Scan for the cell matching the given text and deliver its [X, Y] coordinate at center. 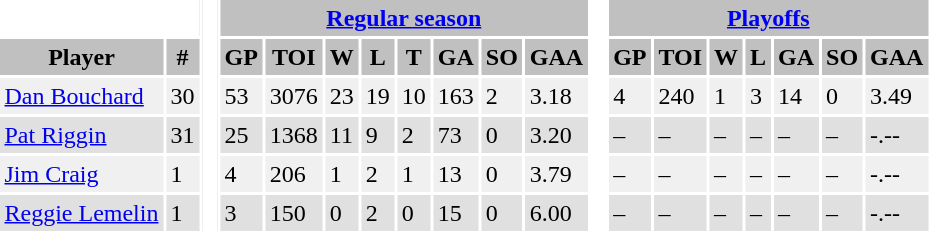
163 [456, 96]
240 [680, 96]
Jim Craig [82, 174]
150 [294, 213]
31 [182, 135]
Pat Riggin [82, 135]
10 [414, 96]
3.49 [897, 96]
9 [378, 135]
53 [241, 96]
23 [342, 96]
Regular season [404, 18]
15 [456, 213]
3076 [294, 96]
3.18 [556, 96]
1368 [294, 135]
206 [294, 174]
19 [378, 96]
Player [82, 57]
# [182, 57]
3.79 [556, 174]
6.00 [556, 213]
3.20 [556, 135]
11 [342, 135]
Reggie Lemelin [82, 213]
13 [456, 174]
73 [456, 135]
25 [241, 135]
T [414, 57]
Playoffs [768, 18]
14 [796, 96]
Dan Bouchard [82, 96]
30 [182, 96]
